Determine the [X, Y] coordinate at the center of the cell enclosing the given text.  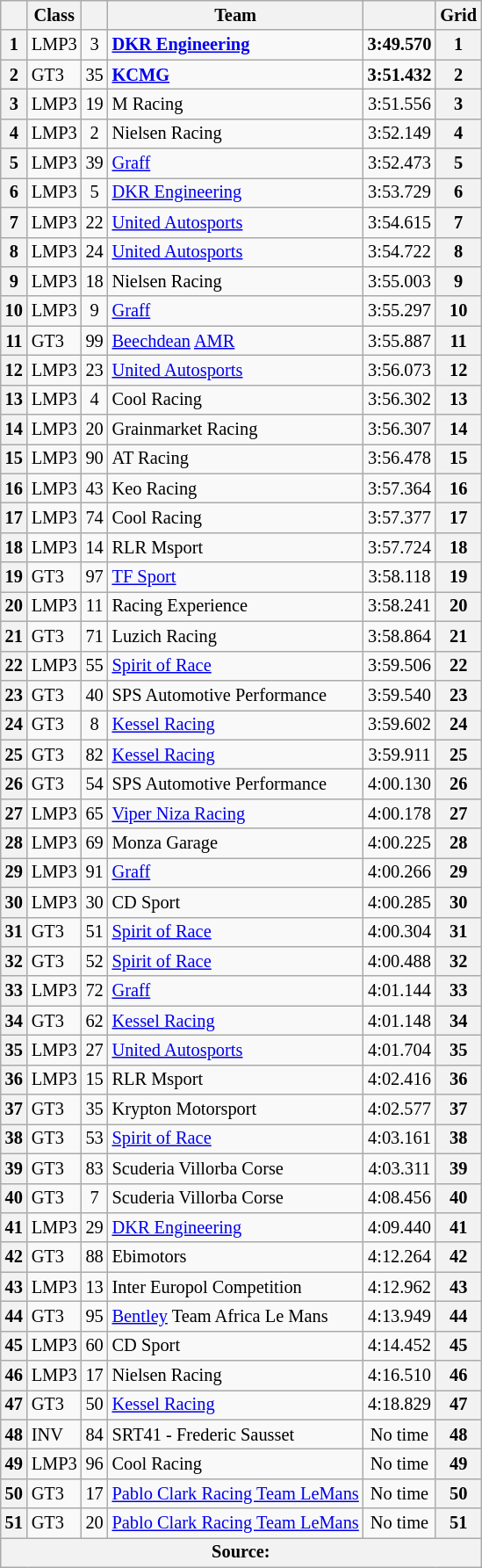
3:58.241 [400, 606]
54 [95, 784]
4:13.949 [400, 1316]
74 [95, 517]
95 [95, 1316]
52 [95, 961]
Viper Niza Racing [235, 813]
65 [95, 813]
4:03.161 [400, 1138]
3:56.073 [400, 370]
Luzich Racing [235, 636]
Grid [458, 15]
62 [95, 1021]
4:02.416 [400, 1080]
3:57.724 [400, 547]
4:00.488 [400, 961]
3:59.602 [400, 725]
3:53.729 [400, 192]
4:18.829 [400, 1405]
3:52.473 [400, 163]
4:01.148 [400, 1021]
3:51.556 [400, 104]
Bentley Team Africa Le Mans [235, 1316]
Ebimotors [235, 1257]
4:00.130 [400, 784]
83 [95, 1168]
3:56.478 [400, 459]
55 [95, 666]
Grainmarket Racing [235, 430]
4:02.577 [400, 1109]
SRT41 - Frederic Sausset [235, 1434]
4:00.178 [400, 813]
Beechdean AMR [235, 341]
3:55.887 [400, 341]
96 [95, 1464]
60 [95, 1346]
INV [54, 1434]
4:00.225 [400, 843]
TF Sport [235, 577]
KCMG [235, 75]
4:08.456 [400, 1198]
3:59.911 [400, 755]
99 [95, 341]
4:03.311 [400, 1168]
3:54.722 [400, 252]
3:57.377 [400, 517]
71 [95, 636]
Class [54, 15]
3:56.302 [400, 400]
AT Racing [235, 459]
3:58.118 [400, 577]
97 [95, 577]
3:54.615 [400, 222]
4:16.510 [400, 1376]
72 [95, 991]
91 [95, 872]
4:12.962 [400, 1287]
4:14.452 [400, 1346]
84 [95, 1434]
4:12.264 [400, 1257]
Monza Garage [235, 843]
69 [95, 843]
3:59.540 [400, 695]
3:59.506 [400, 666]
3:51.432 [400, 75]
Inter Europol Competition [235, 1287]
4:01.704 [400, 1050]
82 [95, 755]
3:49.570 [400, 45]
4:00.304 [400, 932]
Team [235, 15]
4:00.266 [400, 872]
Krypton Motorsport [235, 1109]
3:55.003 [400, 281]
4:01.144 [400, 991]
4:00.285 [400, 902]
Source: [241, 1552]
90 [95, 459]
3:55.297 [400, 311]
M Racing [235, 104]
88 [95, 1257]
3:58.864 [400, 636]
Racing Experience [235, 606]
3:57.364 [400, 488]
53 [95, 1138]
3:56.307 [400, 430]
4:09.440 [400, 1227]
Keo Racing [235, 488]
3:52.149 [400, 134]
